Output the [X, Y] coordinate of the center of the cell containing the given text.  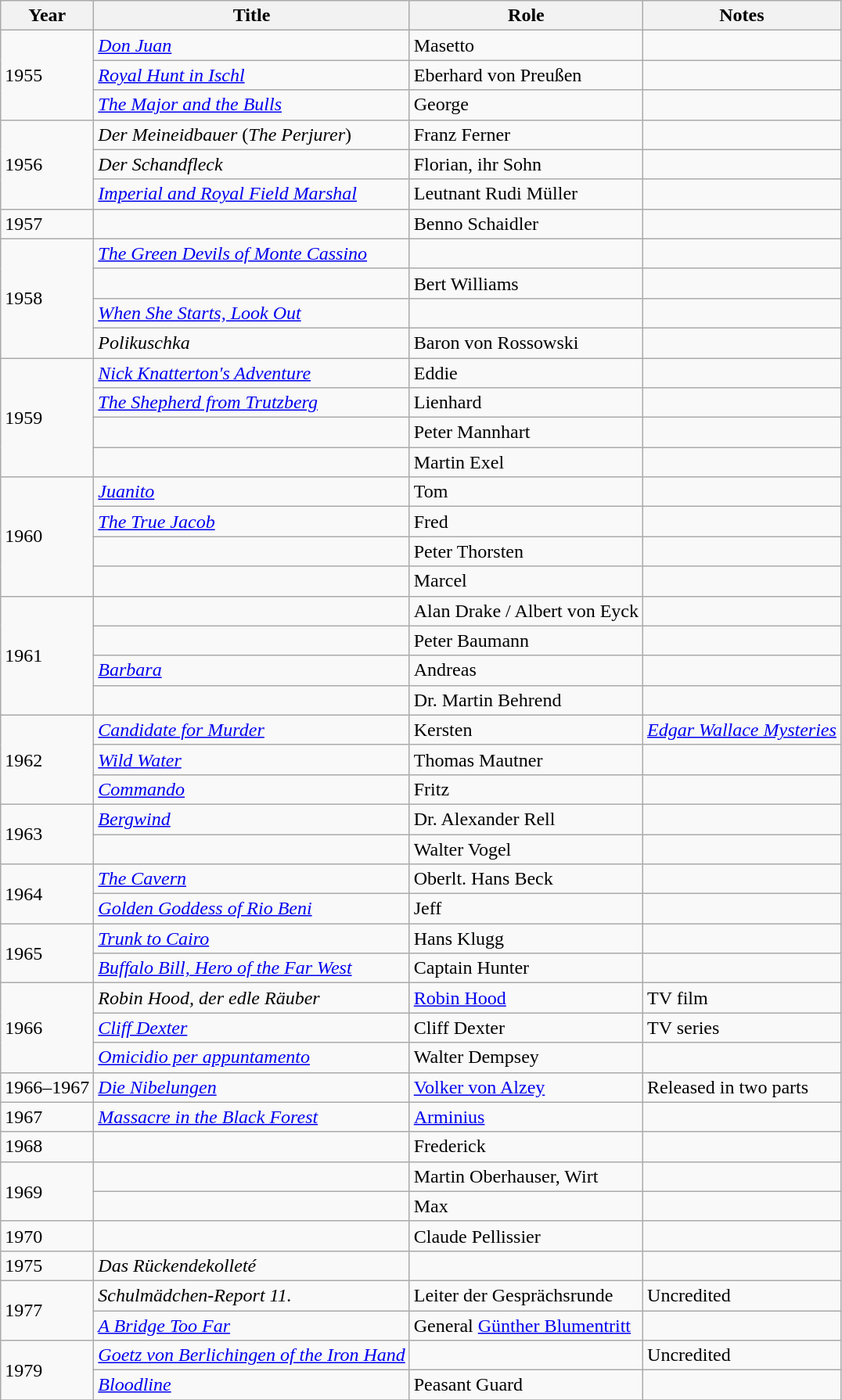
Andreas [526, 670]
Florian, ihr Sohn [526, 164]
Claude Pellissier [526, 1236]
Oberlt. Hans Beck [526, 879]
TV series [742, 1028]
Notes [742, 16]
Martin Exel [526, 462]
Martin Oberhauser, Wirt [526, 1176]
1977 [47, 1310]
Role [526, 16]
1968 [47, 1147]
Masetto [526, 45]
Benno Schaidler [526, 224]
Volker von Alzey [526, 1087]
Don Juan [252, 45]
Peter Mannhart [526, 433]
Frederick [526, 1147]
Alan Drake / Albert von Eyck [526, 611]
Jeff [526, 909]
Walter Vogel [526, 849]
Golden Goddess of Rio Beni [252, 909]
When She Starts, Look Out [252, 313]
Leiter der Gesprächsrunde [526, 1295]
Schulmädchen-Report 11. [252, 1295]
Hans Klugg [526, 939]
Fred [526, 522]
Imperial and Royal Field Marshal [252, 194]
The Cavern [252, 879]
1963 [47, 834]
Buffalo Bill, Hero of the Far West [252, 968]
Released in two parts [742, 1087]
The Shepherd from Trutzberg [252, 403]
Edgar Wallace Mysteries [742, 730]
Marcel [526, 581]
Peter Baumann [526, 641]
Franz Ferner [526, 135]
Robin Hood, der edle Räuber [252, 998]
Tom [526, 492]
Juanito [252, 492]
Eddie [526, 373]
1960 [47, 537]
Der Schandfleck [252, 164]
The True Jacob [252, 522]
Polikuschka [252, 343]
Barbara [252, 670]
Dr. Martin Behrend [526, 700]
Captain Hunter [526, 968]
Lienhard [526, 403]
Bert Williams [526, 283]
Walter Dempsey [526, 1057]
Year [47, 16]
Wild Water [252, 759]
1966–1967 [47, 1087]
Leutnant Rudi Müller [526, 194]
Goetz von Berlichingen of the Iron Hand [252, 1355]
Commando [252, 789]
Kersten [526, 730]
1979 [47, 1370]
Bergwind [252, 819]
Peter Thorsten [526, 551]
Trunk to Cairo [252, 939]
Nick Knatterton's Adventure [252, 373]
1962 [47, 759]
George [526, 105]
1955 [47, 75]
1975 [47, 1265]
1957 [47, 224]
1958 [47, 298]
Arminius [526, 1117]
1959 [47, 418]
Robin Hood [526, 998]
Dr. Alexander Rell [526, 819]
Baron von Rossowski [526, 343]
Max [526, 1206]
1966 [47, 1028]
A Bridge Too Far [252, 1326]
General Günther Blumentritt [526, 1326]
Royal Hunt in Ischl [252, 75]
Candidate for Murder [252, 730]
Massacre in the Black Forest [252, 1117]
1961 [47, 655]
1967 [47, 1117]
Fritz [526, 789]
Thomas Mautner [526, 759]
Das Rückendekolleté [252, 1265]
Bloodline [252, 1385]
The Major and the Bulls [252, 105]
1969 [47, 1191]
TV film [742, 998]
1965 [47, 953]
1956 [47, 164]
Omicidio per appuntamento [252, 1057]
1964 [47, 894]
Der Meineidbauer (The Perjurer) [252, 135]
Title [252, 16]
The Green Devils of Monte Cassino [252, 253]
Die Nibelungen [252, 1087]
Eberhard von Preußen [526, 75]
Peasant Guard [526, 1385]
1970 [47, 1236]
